From the cell containing the given text, extract its center point as (x, y) coordinate. 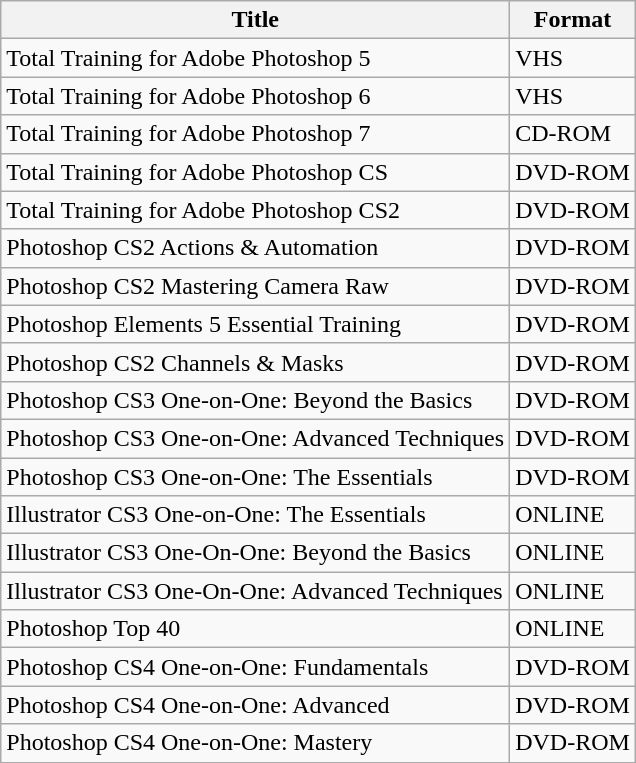
Total Training for Adobe Photoshop CS (256, 172)
Photoshop Elements 5 Essential Training (256, 324)
Photoshop CS3 One-on-One: Advanced Techniques (256, 438)
Total Training for Adobe Photoshop 5 (256, 58)
Photoshop CS4 One-on-One: Fundamentals (256, 667)
Photoshop CS4 One-on-One: Mastery (256, 743)
CD-ROM (573, 134)
Photoshop CS3 One-on-One: Beyond the Basics (256, 400)
Title (256, 20)
Total Training for Adobe Photoshop CS2 (256, 210)
Photoshop CS2 Mastering Camera Raw (256, 286)
Photoshop CS2 Actions & Automation (256, 248)
Illustrator CS3 One-On-One: Advanced Techniques (256, 591)
Illustrator CS3 One-on-One: The Essentials (256, 515)
Illustrator CS3 One-On-One: Beyond the Basics (256, 553)
Format (573, 20)
Photoshop CS2 Channels & Masks (256, 362)
Total Training for Adobe Photoshop 6 (256, 96)
Photoshop Top 40 (256, 629)
Total Training for Adobe Photoshop 7 (256, 134)
Photoshop CS4 One-on-One: Advanced (256, 705)
Photoshop CS3 One-on-One: The Essentials (256, 477)
